Extract the (x, y) coordinate from the center of the cell holding the provided text.  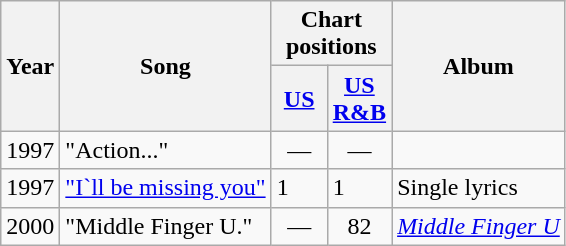
"Middle Finger U." (166, 226)
2000 (30, 226)
Album (479, 66)
Chart positions (331, 34)
Middle Finger U (479, 226)
US (299, 98)
"I`ll be missing you" (166, 188)
"Action..." (166, 150)
Year (30, 66)
Single lyrics (479, 188)
Song (166, 66)
USR&B (359, 98)
82 (359, 226)
